Locate the cell with the specified text and output its [x, y] center coordinate. 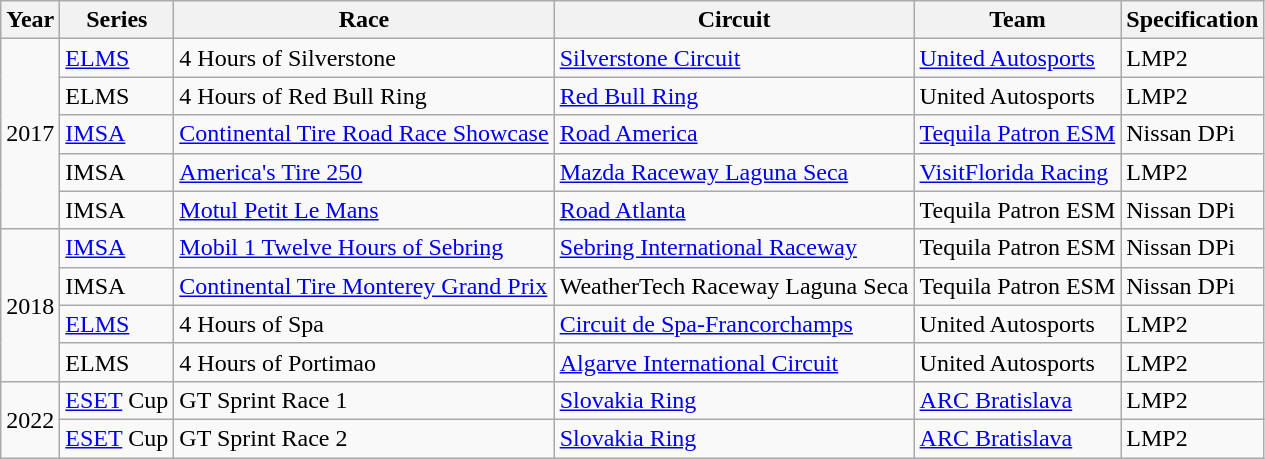
Road Atlanta [734, 210]
Sebring International Raceway [734, 248]
VisitFlorida Racing [1018, 172]
Algarve International Circuit [734, 362]
Specification [1192, 20]
Silverstone Circuit [734, 58]
Motul Petit Le Mans [364, 210]
GT Sprint Race 1 [364, 400]
Red Bull Ring [734, 96]
GT Sprint Race 2 [364, 438]
Continental Tire Road Race Showcase [364, 134]
Road America [734, 134]
4 Hours of Red Bull Ring [364, 96]
Race [364, 20]
4 Hours of Portimao [364, 362]
Team [1018, 20]
Circuit de Spa-Francorchamps [734, 324]
America's Tire 250 [364, 172]
Series [117, 20]
4 Hours of Silverstone [364, 58]
2018 [30, 305]
Year [30, 20]
Circuit [734, 20]
2017 [30, 134]
Mazda Raceway Laguna Seca [734, 172]
4 Hours of Spa [364, 324]
Continental Tire Monterey Grand Prix [364, 286]
WeatherTech Raceway Laguna Seca [734, 286]
2022 [30, 419]
Mobil 1 Twelve Hours of Sebring [364, 248]
